Locate the cell with the specified text and output its (X, Y) center coordinate. 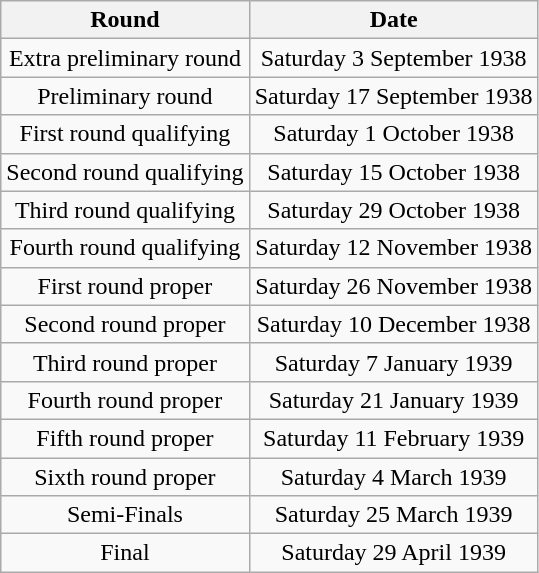
Date (394, 20)
Fifth round proper (125, 438)
Saturday 4 March 1939 (394, 477)
Saturday 3 September 1938 (394, 58)
Saturday 21 January 1939 (394, 400)
Saturday 10 December 1938 (394, 324)
Fourth round proper (125, 400)
Saturday 12 November 1938 (394, 248)
Saturday 15 October 1938 (394, 172)
Sixth round proper (125, 477)
Saturday 29 April 1939 (394, 553)
Second round qualifying (125, 172)
Fourth round qualifying (125, 248)
Extra preliminary round (125, 58)
Preliminary round (125, 96)
First round qualifying (125, 134)
Round (125, 20)
Saturday 17 September 1938 (394, 96)
Third round proper (125, 362)
Final (125, 553)
Saturday 26 November 1938 (394, 286)
Saturday 7 January 1939 (394, 362)
Second round proper (125, 324)
Third round qualifying (125, 210)
Saturday 11 February 1939 (394, 438)
Saturday 1 October 1938 (394, 134)
Saturday 25 March 1939 (394, 515)
First round proper (125, 286)
Semi-Finals (125, 515)
Saturday 29 October 1938 (394, 210)
